For the text-containing cell, return its midpoint in (X, Y) coordinate format. 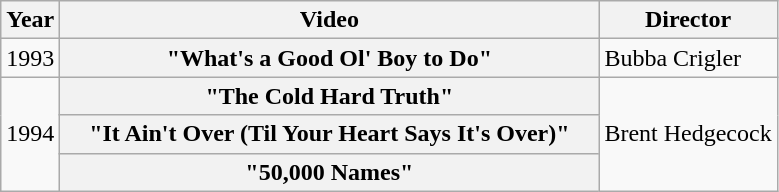
Director (688, 20)
1993 (30, 58)
Brent Hedgecock (688, 134)
"What's a Good Ol' Boy to Do" (330, 58)
Video (330, 20)
"50,000 Names" (330, 172)
1994 (30, 134)
"The Cold Hard Truth" (330, 96)
Year (30, 20)
"It Ain't Over (Til Your Heart Says It's Over)" (330, 134)
Bubba Crigler (688, 58)
